Pinpoint the cell where the given text exists, returning its [X, Y] midpoint coordinate. 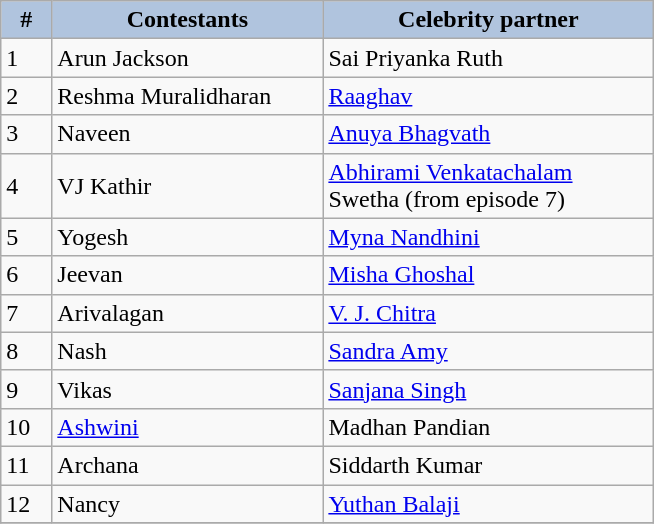
Yuthan Balaji [488, 503]
5 [26, 237]
Raaghav [488, 96]
Yogesh [188, 237]
Abhirami Venkatachalam Swetha (from episode 7) [488, 186]
Myna Nandhini [488, 237]
Siddarth Kumar [488, 465]
12 [26, 503]
Archana [188, 465]
4 [26, 186]
Madhan Pandian [488, 427]
1 [26, 58]
Arun Jackson [188, 58]
Contestants [188, 20]
2 [26, 96]
V. J. Chitra [488, 313]
Nash [188, 351]
VJ Kathir [188, 186]
Misha Ghoshal [488, 275]
8 [26, 351]
Anuya Bhagvath [488, 134]
Vikas [188, 389]
# [26, 20]
9 [26, 389]
Naveen [188, 134]
6 [26, 275]
10 [26, 427]
Jeevan [188, 275]
3 [26, 134]
Reshma Muralidharan [188, 96]
11 [26, 465]
Sai Priyanka Ruth [488, 58]
7 [26, 313]
Nancy [188, 503]
Ashwini [188, 427]
Sandra Amy [488, 351]
Sanjana Singh [488, 389]
Celebrity partner [488, 20]
Arivalagan [188, 313]
